From the cell containing the given text, extract its center point as [X, Y] coordinate. 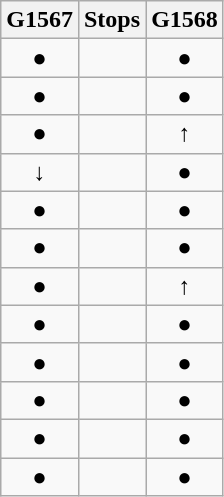
Stops [112, 20]
G1567 [40, 20]
↓ [40, 172]
G1568 [185, 20]
